Extract the (x, y) coordinate from the center of the cell holding the provided text.  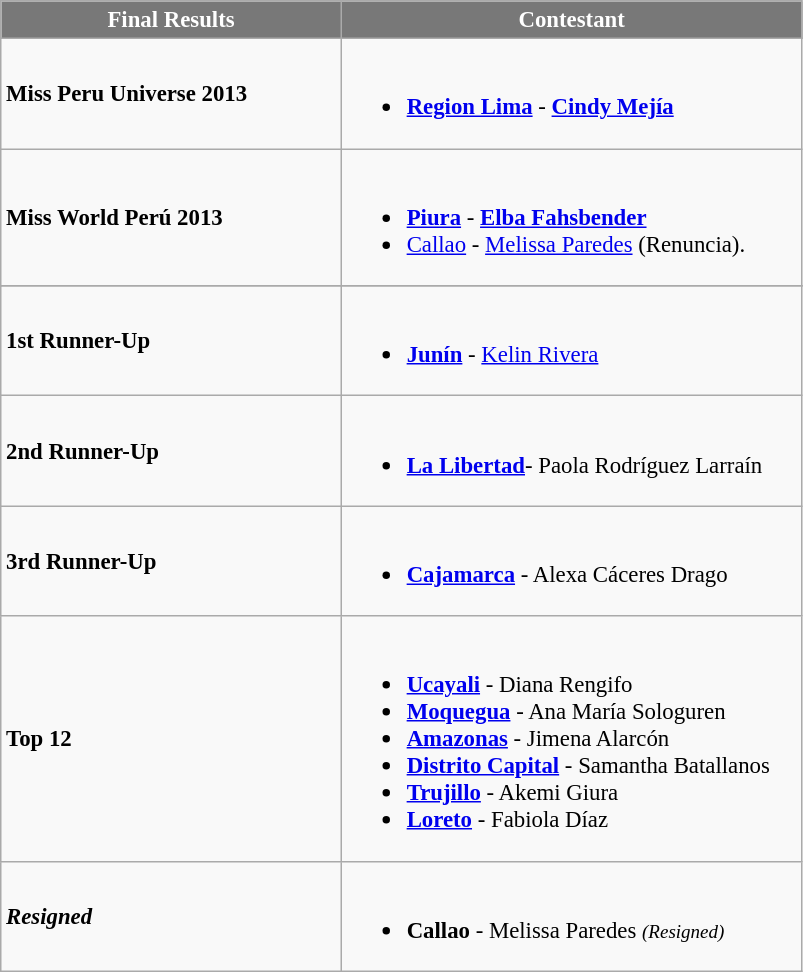
Resigned (172, 916)
Region Lima - Cindy Mejía (572, 94)
Cajamarca - Alexa Cáceres Drago (572, 561)
1st Runner-Up (172, 341)
Final Results (172, 20)
Piura - Elba FahsbenderCallao - Melissa Paredes (Renuncia). (572, 218)
Callao - Melissa Paredes (Resigned) (572, 916)
Miss World Perú 2013 (172, 218)
3rd Runner-Up (172, 561)
Contestant (572, 20)
Junín - Kelin Rivera (572, 341)
La Libertad- Paola Rodríguez Larraín (572, 451)
2nd Runner-Up (172, 451)
Top 12 (172, 738)
Miss Peru Universe 2013 (172, 94)
